Locate the cell with the specified text and output its (X, Y) center coordinate. 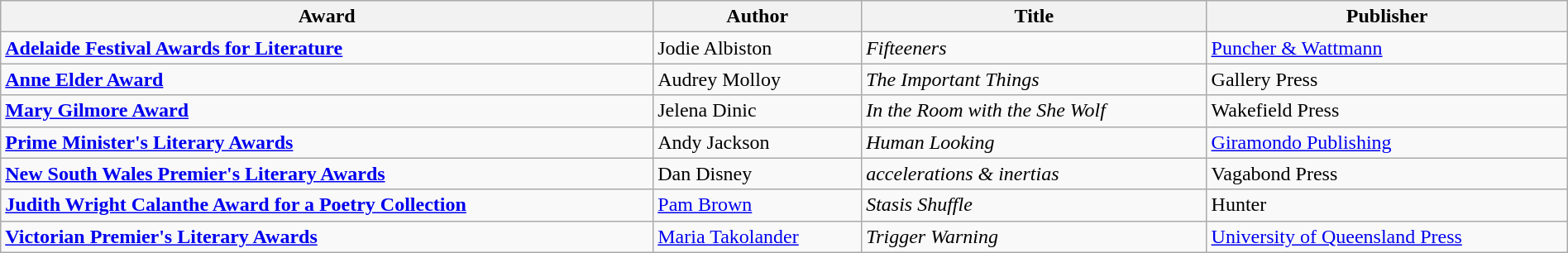
Wakefield Press (1387, 111)
Judith Wright Calanthe Award for a Poetry Collection (327, 205)
Giramondo Publishing (1387, 142)
Fifteeners (1034, 48)
Human Looking (1034, 142)
Pam Brown (758, 205)
Prime Minister's Literary Awards (327, 142)
Hunter (1387, 205)
Publisher (1387, 17)
Title (1034, 17)
Vagabond Press (1387, 174)
Gallery Press (1387, 79)
Jodie Albiston (758, 48)
New South Wales Premier's Literary Awards (327, 174)
Trigger Warning (1034, 236)
Dan Disney (758, 174)
Mary Gilmore Award (327, 111)
Audrey Molloy (758, 79)
Andy Jackson (758, 142)
Victorian Premier's Literary Awards (327, 236)
Stasis Shuffle (1034, 205)
Adelaide Festival Awards for Literature (327, 48)
Author (758, 17)
The Important Things (1034, 79)
Anne Elder Award (327, 79)
Puncher & Wattmann (1387, 48)
Award (327, 17)
Jelena Dinic (758, 111)
In the Room with the She Wolf (1034, 111)
Maria Takolander (758, 236)
University of Queensland Press (1387, 236)
accelerations & inertias (1034, 174)
